Identify which cell holds the provided text, then report its (x, y) central coordinate. 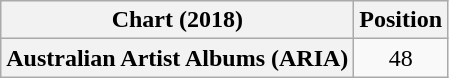
Position (401, 20)
Australian Artist Albums (ARIA) (178, 58)
Chart (2018) (178, 20)
48 (401, 58)
